Locate the cell with the specified text and output its [X, Y] center coordinate. 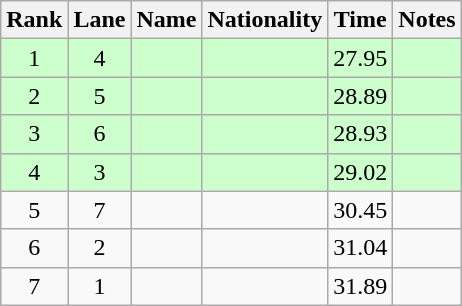
29.02 [360, 172]
27.95 [360, 58]
Rank [34, 20]
30.45 [360, 210]
Notes [427, 20]
Time [360, 20]
28.89 [360, 96]
31.89 [360, 286]
28.93 [360, 134]
31.04 [360, 248]
Lane [100, 20]
Nationality [265, 20]
Name [166, 20]
